Find where the given text appears and provide that cell's center as [X, Y] coordinate. 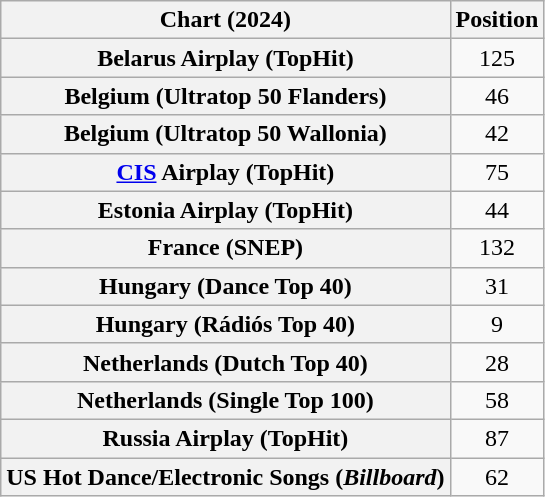
Chart (2024) [226, 20]
Netherlands (Single Top 100) [226, 400]
28 [497, 362]
46 [497, 96]
Belgium (Ultratop 50 Flanders) [226, 96]
87 [497, 438]
132 [497, 248]
31 [497, 286]
Hungary (Rádiós Top 40) [226, 324]
US Hot Dance/Electronic Songs (Billboard) [226, 477]
42 [497, 134]
Belarus Airplay (TopHit) [226, 58]
Position [497, 20]
9 [497, 324]
62 [497, 477]
125 [497, 58]
58 [497, 400]
CIS Airplay (TopHit) [226, 172]
Hungary (Dance Top 40) [226, 286]
Russia Airplay (TopHit) [226, 438]
France (SNEP) [226, 248]
75 [497, 172]
Netherlands (Dutch Top 40) [226, 362]
44 [497, 210]
Belgium (Ultratop 50 Wallonia) [226, 134]
Estonia Airplay (TopHit) [226, 210]
